Determine the [X, Y] coordinate at the center of the cell enclosing the given text.  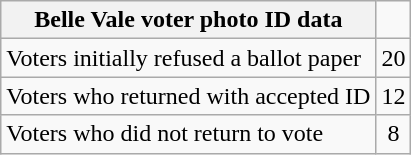
Belle Vale voter photo ID data [188, 20]
Voters who did not return to vote [188, 134]
8 [394, 134]
12 [394, 96]
Voters initially refused a ballot paper [188, 58]
20 [394, 58]
Voters who returned with accepted ID [188, 96]
